Pinpoint the cell where the given text exists, returning its (x, y) midpoint coordinate. 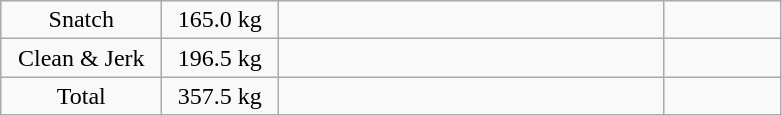
Total (82, 96)
165.0 kg (220, 20)
Snatch (82, 20)
357.5 kg (220, 96)
Clean & Jerk (82, 58)
196.5 kg (220, 58)
